Identify which cell holds the provided text, then report its (X, Y) central coordinate. 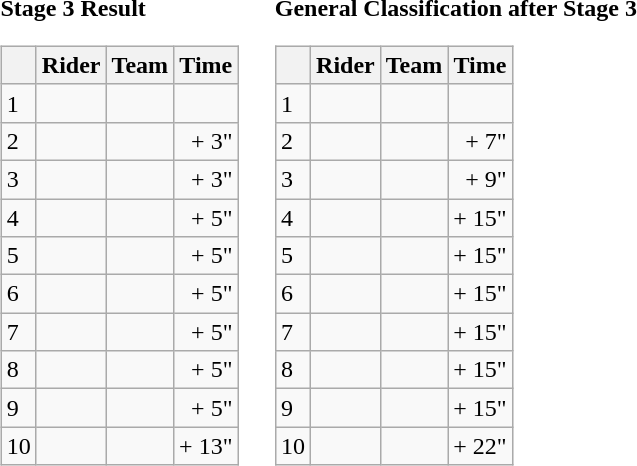
+ 13" (206, 446)
+ 9" (480, 179)
+ 22" (480, 446)
+ 7" (480, 141)
